From the cell containing the given text, extract its center point as [X, Y] coordinate. 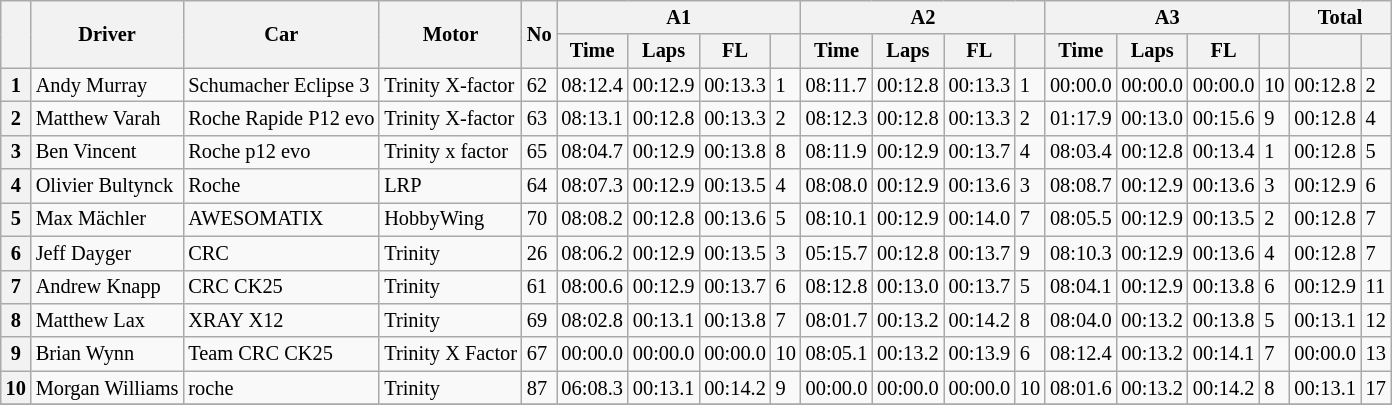
08:05.1 [836, 354]
63 [540, 118]
70 [540, 219]
Olivier Bultynck [108, 186]
08:05.5 [1080, 219]
08:11.7 [836, 85]
00:13.4 [1224, 152]
08:08.7 [1080, 186]
69 [540, 320]
Andrew Knapp [108, 287]
65 [540, 152]
08:13.1 [592, 118]
Trinity X Factor [450, 354]
08:10.3 [1080, 253]
08:01.7 [836, 320]
A3 [1167, 17]
Brian Wynn [108, 354]
Jeff Dayger [108, 253]
Team CRC CK25 [281, 354]
Motor [450, 34]
00:14.0 [980, 219]
CRC CK25 [281, 287]
12 [1376, 320]
17 [1376, 388]
Morgan Williams [108, 388]
HobbyWing [450, 219]
08:01.6 [1080, 388]
Andy Murray [108, 85]
67 [540, 354]
XRAY X12 [281, 320]
08:07.3 [592, 186]
00:13.9 [980, 354]
Total [1340, 17]
08:04.1 [1080, 287]
Matthew Lax [108, 320]
00:15.6 [1224, 118]
87 [540, 388]
01:17.9 [1080, 118]
08:11.9 [836, 152]
11 [1376, 287]
08:06.2 [592, 253]
A1 [678, 17]
Car [281, 34]
Roche Rapide P12 evo [281, 118]
Trinity x factor [450, 152]
Schumacher Eclipse 3 [281, 85]
62 [540, 85]
08:03.4 [1080, 152]
roche [281, 388]
No [540, 34]
08:12.8 [836, 287]
08:02.8 [592, 320]
06:08.3 [592, 388]
Ben Vincent [108, 152]
LRP [450, 186]
05:15.7 [836, 253]
26 [540, 253]
13 [1376, 354]
Roche [281, 186]
Matthew Varah [108, 118]
08:04.7 [592, 152]
Roche p12 evo [281, 152]
08:08.0 [836, 186]
CRC [281, 253]
08:12.3 [836, 118]
08:10.1 [836, 219]
AWESOMATIX [281, 219]
64 [540, 186]
08:04.0 [1080, 320]
08:08.2 [592, 219]
Max Mächler [108, 219]
08:00.6 [592, 287]
Driver [108, 34]
61 [540, 287]
A2 [923, 17]
00:14.1 [1224, 354]
